Determine the [x, y] coordinate at the center of the cell enclosing the given text.  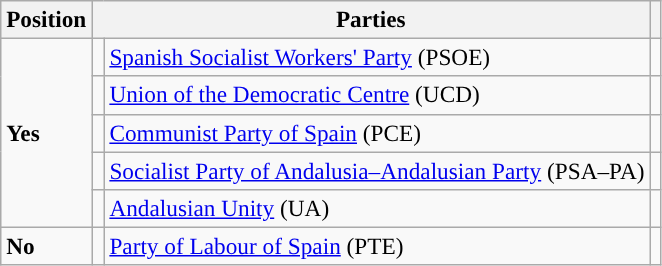
Yes [46, 132]
Socialist Party of Andalusia–Andalusian Party (PSA–PA) [377, 170]
Position [46, 19]
Spanish Socialist Workers' Party (PSOE) [377, 57]
Union of the Democratic Centre (UCD) [377, 95]
Communist Party of Spain (PCE) [377, 133]
Andalusian Unity (UA) [377, 208]
Parties [371, 19]
No [46, 246]
Party of Labour of Spain (PTE) [377, 246]
